Output the (x, y) coordinate of the center of the cell containing the given text.  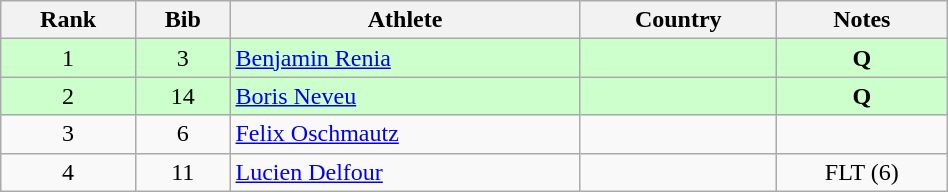
4 (68, 172)
14 (182, 96)
2 (68, 96)
FLT (6) (862, 172)
Lucien Delfour (405, 172)
Bib (182, 20)
6 (182, 134)
Benjamin Renia (405, 58)
Country (678, 20)
11 (182, 172)
Rank (68, 20)
Athlete (405, 20)
Notes (862, 20)
Felix Oschmautz (405, 134)
Boris Neveu (405, 96)
1 (68, 58)
